Find where the given text appears and provide that cell's center as (X, Y) coordinate. 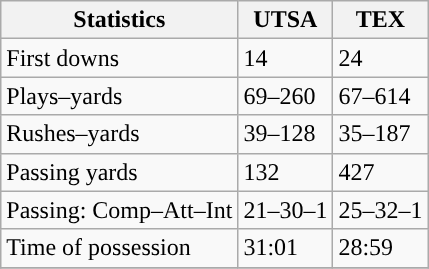
132 (286, 172)
427 (380, 172)
24 (380, 58)
Passing: Comp–Att–Int (120, 210)
14 (286, 58)
28:59 (380, 248)
Statistics (120, 20)
39–128 (286, 134)
Passing yards (120, 172)
TEX (380, 20)
Time of possession (120, 248)
25–32–1 (380, 210)
31:01 (286, 248)
Plays–yards (120, 96)
First downs (120, 58)
UTSA (286, 20)
Rushes–yards (120, 134)
21–30–1 (286, 210)
69–260 (286, 96)
35–187 (380, 134)
67–614 (380, 96)
